Return the (X, Y) coordinate for the center point of the cell that contains the specified text.  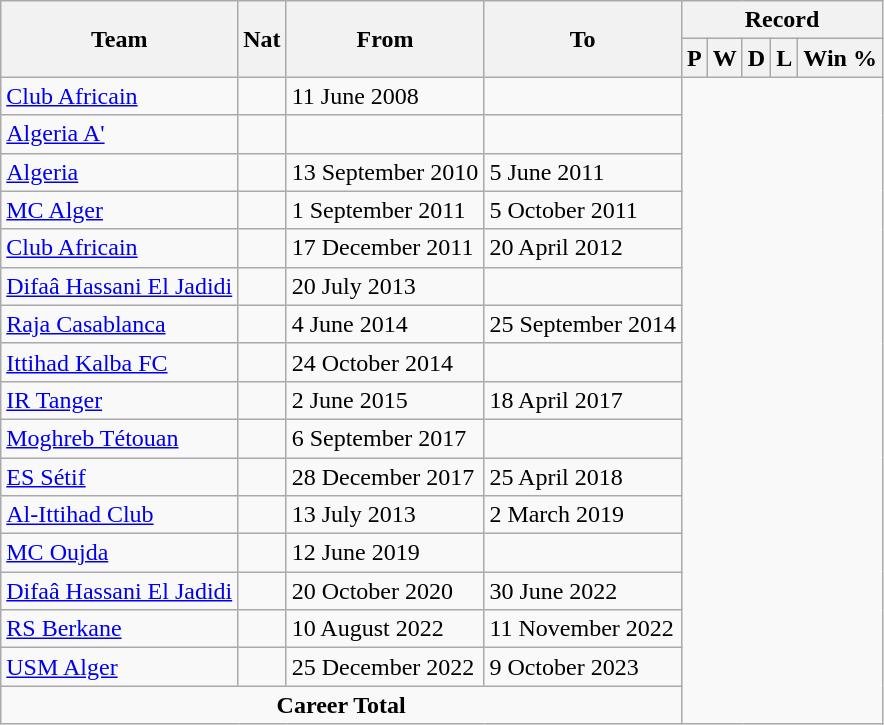
11 November 2022 (583, 629)
Career Total (342, 705)
L (784, 58)
10 August 2022 (385, 629)
25 April 2018 (583, 477)
P (695, 58)
Algeria A' (120, 134)
MC Oujda (120, 553)
13 July 2013 (385, 515)
D (756, 58)
1 September 2011 (385, 210)
Nat (262, 39)
Win % (840, 58)
USM Alger (120, 667)
From (385, 39)
13 September 2010 (385, 172)
17 December 2011 (385, 248)
5 June 2011 (583, 172)
11 June 2008 (385, 96)
12 June 2019 (385, 553)
MC Alger (120, 210)
Al-Ittihad Club (120, 515)
Raja Casablanca (120, 324)
9 October 2023 (583, 667)
20 July 2013 (385, 286)
Ittihad Kalba FC (120, 362)
RS Berkane (120, 629)
20 April 2012 (583, 248)
To (583, 39)
ES Sétif (120, 477)
28 December 2017 (385, 477)
W (724, 58)
4 June 2014 (385, 324)
Algeria (120, 172)
2 June 2015 (385, 400)
Team (120, 39)
2 March 2019 (583, 515)
25 December 2022 (385, 667)
20 October 2020 (385, 591)
18 April 2017 (583, 400)
25 September 2014 (583, 324)
5 October 2011 (583, 210)
Moghreb Tétouan (120, 438)
IR Tanger (120, 400)
6 September 2017 (385, 438)
Record (782, 20)
24 October 2014 (385, 362)
30 June 2022 (583, 591)
